Detect which cell encompasses the target text, then output its [X, Y] center coordinate. 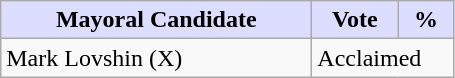
Acclaimed [383, 58]
Mayoral Candidate [156, 20]
Mark Lovshin (X) [156, 58]
% [426, 20]
Vote [355, 20]
